Output the (x, y) coordinate of the center of the cell containing the given text.  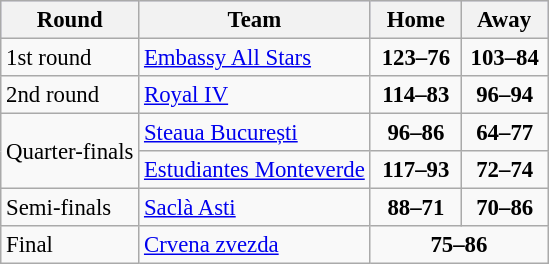
Semi-finals (70, 208)
1st round (70, 58)
Home (416, 20)
64–77 (505, 133)
72–74 (505, 170)
Royal IV (254, 95)
103–84 (505, 58)
75–86 (459, 245)
Away (505, 20)
Team (254, 20)
Round (70, 20)
Steaua București (254, 133)
2nd round (70, 95)
96–86 (416, 133)
88–71 (416, 208)
Embassy All Stars (254, 58)
Crvena zvezda (254, 245)
96–94 (505, 95)
Estudiantes Monteverde (254, 170)
Final (70, 245)
70–86 (505, 208)
Saclà Asti (254, 208)
123–76 (416, 58)
114–83 (416, 95)
Quarter-finals (70, 152)
117–93 (416, 170)
